Determine the (x, y) coordinate at the center of the cell enclosing the given text.  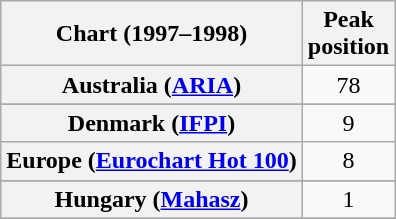
1 (348, 199)
Peakposition (348, 34)
Australia (ARIA) (152, 85)
Chart (1997–1998) (152, 34)
Europe (Eurochart Hot 100) (152, 161)
Denmark (IFPI) (152, 123)
78 (348, 85)
Hungary (Mahasz) (152, 199)
8 (348, 161)
9 (348, 123)
